Provide the [x, y] coordinate of the cell's center where the given text is located.  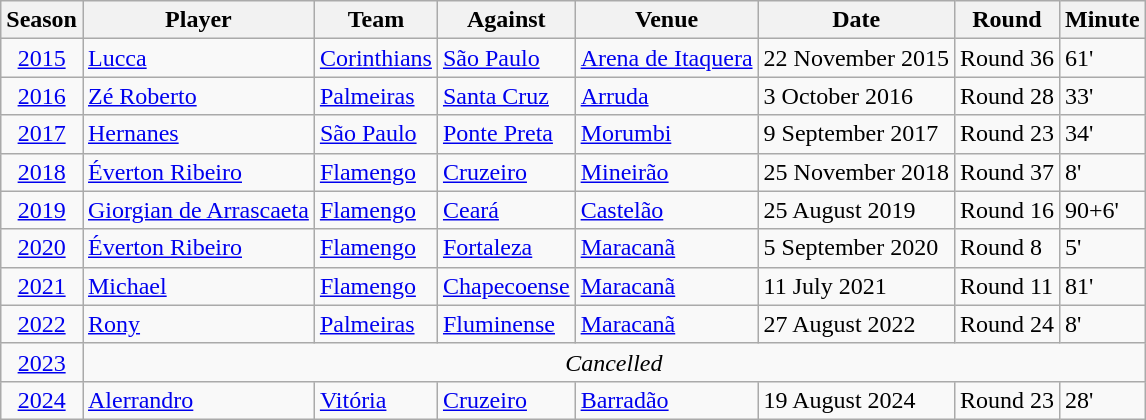
Round 36 [1006, 58]
2017 [42, 134]
2015 [42, 58]
Chapecoense [506, 286]
25 November 2018 [856, 172]
Hernanes [198, 134]
Lucca [198, 58]
Castelão [666, 210]
5' [1102, 248]
Player [198, 20]
Round 37 [1006, 172]
Minute [1102, 20]
Mineirão [666, 172]
2016 [42, 96]
2022 [42, 324]
Corinthians [376, 58]
61' [1102, 58]
Barradão [666, 400]
2020 [42, 248]
Vitória [376, 400]
Santa Cruz [506, 96]
90+6' [1102, 210]
Fluminense [506, 324]
Cancelled [614, 362]
2021 [42, 286]
Round 24 [1006, 324]
22 November 2015 [856, 58]
9 September 2017 [856, 134]
11 July 2021 [856, 286]
Rony [198, 324]
25 August 2019 [856, 210]
2023 [42, 362]
3 October 2016 [856, 96]
Ponte Preta [506, 134]
Arruda [666, 96]
Fortaleza [506, 248]
Against [506, 20]
Michael [198, 286]
Round 16 [1006, 210]
5 September 2020 [856, 248]
Arena de Itaquera [666, 58]
Date [856, 20]
Round 11 [1006, 286]
Zé Roberto [198, 96]
Alerrandro [198, 400]
Round [1006, 20]
33' [1102, 96]
2024 [42, 400]
34' [1102, 134]
2018 [42, 172]
Season [42, 20]
2019 [42, 210]
Morumbi [666, 134]
28' [1102, 400]
Team [376, 20]
Ceará [506, 210]
19 August 2024 [856, 400]
Venue [666, 20]
27 August 2022 [856, 324]
Round 28 [1006, 96]
81' [1102, 286]
Round 8 [1006, 248]
Giorgian de Arrascaeta [198, 210]
